Determine the (X, Y) coordinate at the center of the cell enclosing the given text.  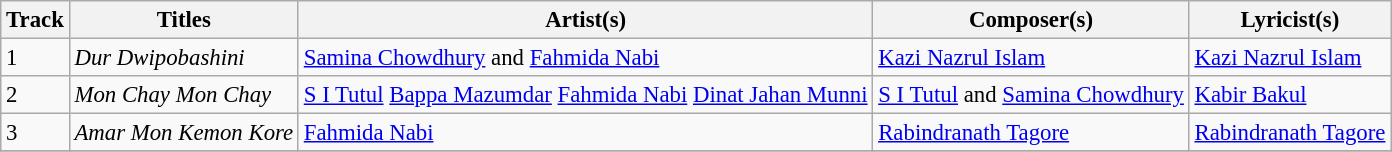
Titles (184, 20)
Kabir Bakul (1290, 95)
Mon Chay Mon Chay (184, 95)
Artist(s) (585, 20)
S I Tutul Bappa Mazumdar Fahmida Nabi Dinat Jahan Munni (585, 95)
2 (35, 95)
1 (35, 58)
Composer(s) (1031, 20)
3 (35, 133)
Track (35, 20)
Samina Chowdhury and Fahmida Nabi (585, 58)
Fahmida Nabi (585, 133)
Amar Mon Kemon Kore (184, 133)
Lyricist(s) (1290, 20)
S I Tutul and Samina Chowdhury (1031, 95)
Dur Dwipobashini (184, 58)
